Determine the (x, y) coordinate at the center of the cell enclosing the given text.  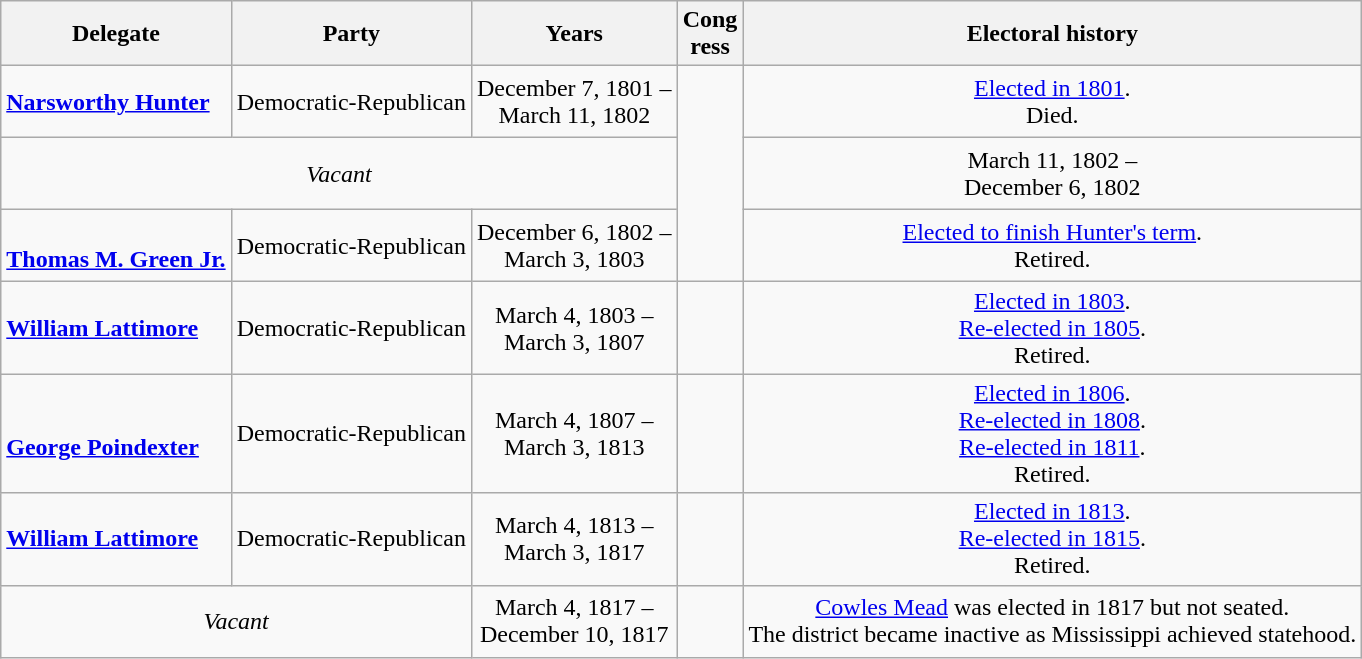
Elected in 1813.Re-elected in 1815.Retired. (1052, 539)
December 7, 1801 –March 11, 1802 (574, 102)
George Poindexter (116, 434)
Delegate (116, 34)
Electoral history (1052, 34)
Narsworthy Hunter (116, 102)
December 6, 1802 –March 3, 1803 (574, 246)
Congress (710, 34)
March 4, 1813 –March 3, 1817 (574, 539)
March 4, 1817 – December 10, 1817 (574, 621)
Elected to finish Hunter's term.Retired. (1052, 246)
Elected in 1801.Died. (1052, 102)
March 4, 1807 –March 3, 1813 (574, 434)
March 4, 1803 –March 3, 1807 (574, 328)
Elected in 1806.Re-elected in 1808.Re-elected in 1811.Retired. (1052, 434)
Party (351, 34)
Thomas M. Green Jr. (116, 246)
Years (574, 34)
Elected in 1803.Re-elected in 1805.Retired. (1052, 328)
Cowles Mead was elected in 1817 but not seated.The district became inactive as Mississippi achieved statehood. (1052, 621)
March 11, 1802 – December 6, 1802 (1052, 174)
